Scan for the cell matching the given text and deliver its (x, y) coordinate at center. 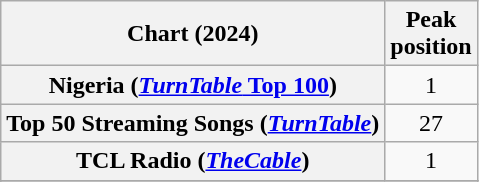
Chart (2024) (193, 34)
Peakposition (431, 34)
27 (431, 123)
Nigeria (TurnTable Top 100) (193, 85)
TCL Radio (TheCable) (193, 161)
Top 50 Streaming Songs (TurnTable) (193, 123)
